For the text-containing cell, return its midpoint in (X, Y) coordinate format. 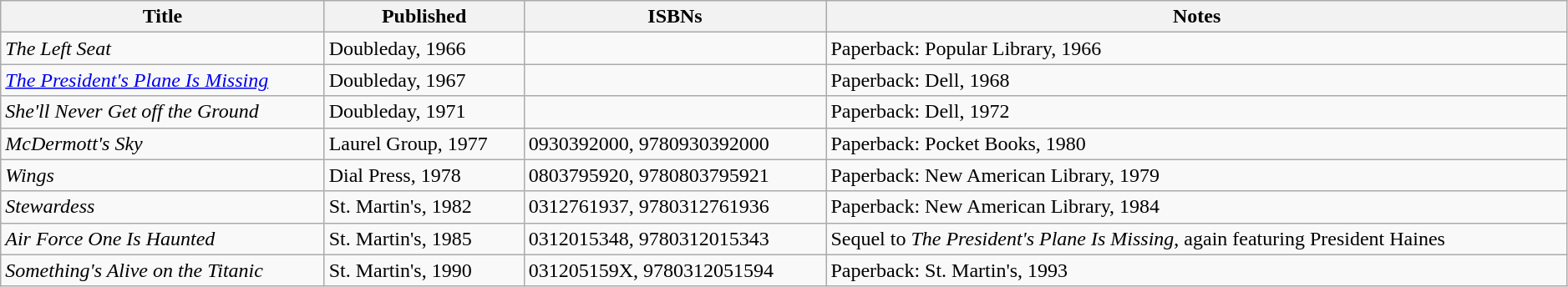
Wings (162, 175)
0312761937, 9780312761936 (675, 207)
Something's Alive on the Titanic (162, 270)
St. Martin's, 1990 (424, 270)
Paperback: St. Martin's, 1993 (1196, 270)
031205159X, 9780312051594 (675, 270)
Published (424, 17)
Notes (1196, 17)
The Left Seat (162, 48)
0930392000, 9780930392000 (675, 143)
Dial Press, 1978 (424, 175)
Paperback: New American Library, 1979 (1196, 175)
ISBNs (675, 17)
Laurel Group, 1977 (424, 143)
Title (162, 17)
Sequel to The President's Plane Is Missing, again featuring President Haines (1196, 239)
Doubleday, 1967 (424, 80)
Stewardess (162, 207)
Paperback: Dell, 1972 (1196, 112)
0803795920, 9780803795921 (675, 175)
0312015348, 9780312015343 (675, 239)
Paperback: New American Library, 1984 (1196, 207)
St. Martin's, 1985 (424, 239)
Paperback: Dell, 1968 (1196, 80)
She'll Never Get off the Ground (162, 112)
McDermott's Sky (162, 143)
Doubleday, 1971 (424, 112)
Paperback: Popular Library, 1966 (1196, 48)
Doubleday, 1966 (424, 48)
Paperback: Pocket Books, 1980 (1196, 143)
The President's Plane Is Missing (162, 80)
St. Martin's, 1982 (424, 207)
Air Force One Is Haunted (162, 239)
